Determine the (X, Y) coordinate at the center of the cell enclosing the given text.  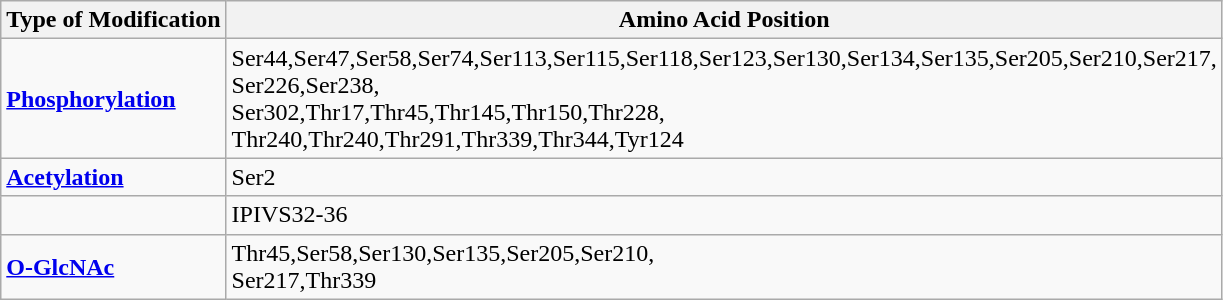
Amino Acid Position (724, 20)
Phosphorylation (114, 98)
Acetylation (114, 177)
Type of Modification (114, 20)
IPIVS32-36 (724, 215)
O-GlcNAc (114, 266)
Thr45,Ser58,Ser130,Ser135,Ser205,Ser210,Ser217,Thr339 (724, 266)
Ser2 (724, 177)
